From the cell containing the given text, extract its center point as (x, y) coordinate. 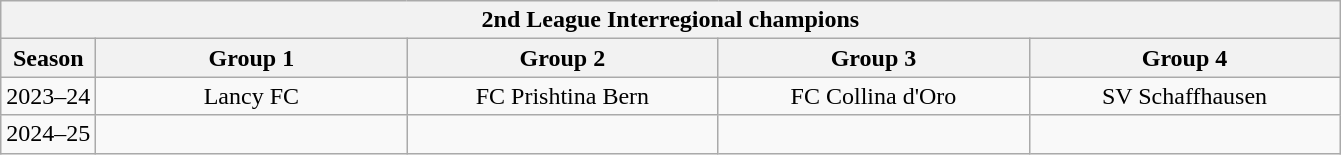
SV Schaffhausen (1184, 96)
Season (48, 58)
2023–24 (48, 96)
Group 3 (874, 58)
2nd League Interregional champions (670, 20)
Group 4 (1184, 58)
Group 1 (252, 58)
2024–25 (48, 134)
Lancy FC (252, 96)
Group 2 (562, 58)
FC Prishtina Bern (562, 96)
FC Collina d'Oro (874, 96)
